From the cell containing the given text, extract its center point as (X, Y) coordinate. 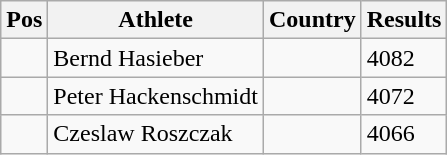
Country (312, 20)
Czeslaw Roszczak (156, 134)
Pos (24, 20)
4072 (404, 96)
Athlete (156, 20)
4082 (404, 58)
Peter Hackenschmidt (156, 96)
4066 (404, 134)
Results (404, 20)
Bernd Hasieber (156, 58)
